Scan for the cell matching the given text and deliver its [x, y] coordinate at center. 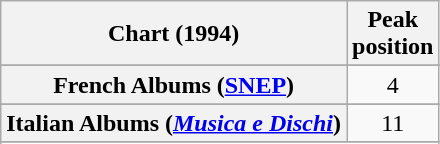
French Albums (SNEP) [174, 85]
Chart (1994) [174, 34]
11 [393, 123]
Italian Albums (Musica e Dischi) [174, 123]
Peakposition [393, 34]
4 [393, 85]
